Output the (x, y) coordinate of the center of the cell containing the given text.  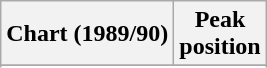
Chart (1989/90) (88, 34)
Peakposition (220, 34)
